For the text-containing cell, return its midpoint in [x, y] coordinate format. 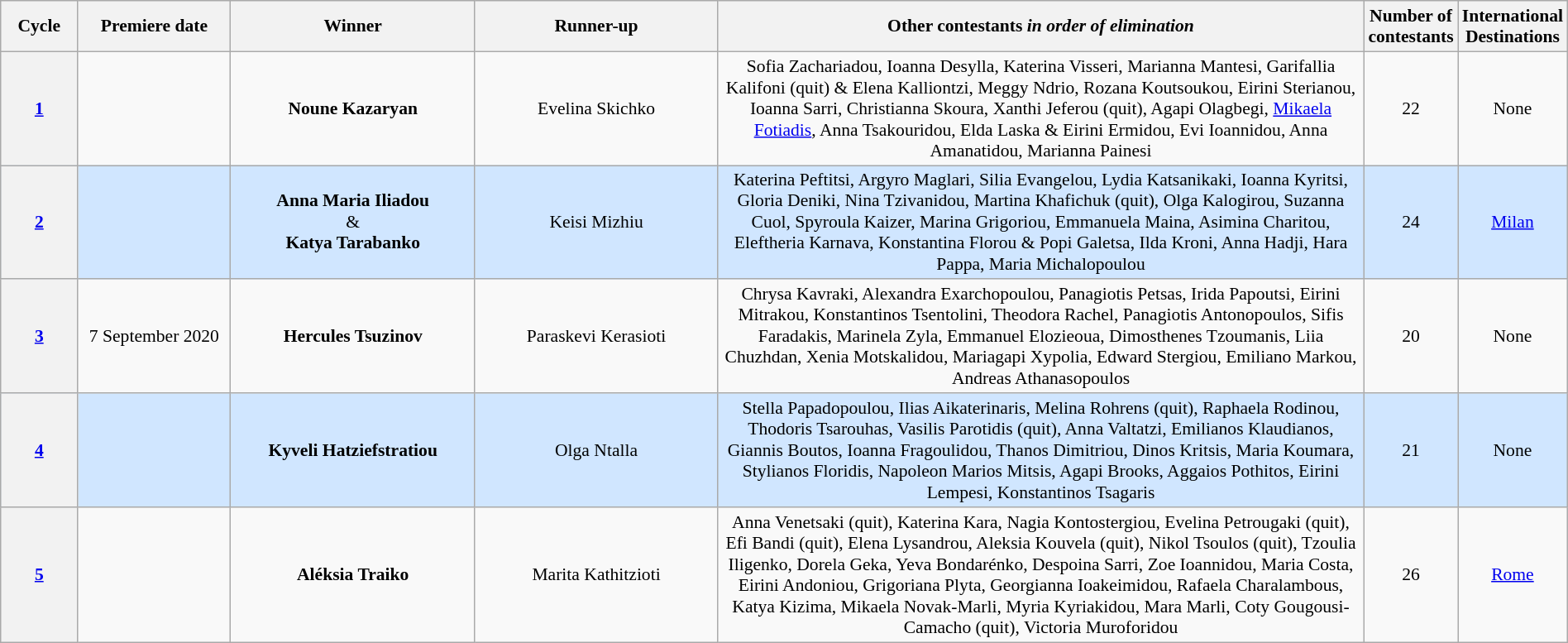
26 [1411, 574]
24 [1411, 223]
Other contestants in order of elimination [1041, 26]
Marita Kathitzioti [595, 574]
Olga Ntalla [595, 450]
Cycle [40, 26]
7 September 2020 [154, 337]
4 [40, 450]
Hercules Tsuzinov [353, 337]
21 [1411, 450]
Winner [353, 26]
Runner-up [595, 26]
5 [40, 574]
Keisi Mizhiu [595, 223]
International Destinations [1513, 26]
Number of contestants [1411, 26]
2 [40, 223]
Rome [1513, 574]
Evelina Skichko [595, 108]
22 [1411, 108]
Paraskevi Kerasioti [595, 337]
Kyveli Hatziefstratiou [353, 450]
20 [1411, 337]
3 [40, 337]
Milan [1513, 223]
Aléksia Traiko [353, 574]
Noune Kazaryan [353, 108]
1 [40, 108]
Anna Maria Iliadou & Katya Tarabanko [353, 223]
Premiere date [154, 26]
